Output the (x, y) coordinate of the center of the cell containing the given text.  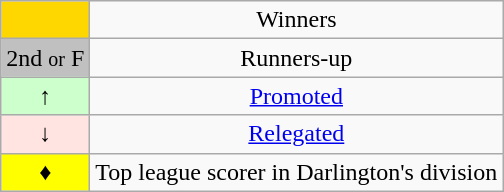
Promoted (296, 96)
♦ (46, 172)
2nd or F (46, 58)
Top league scorer in Darlington's division (296, 172)
Runners-up (296, 58)
Winners (296, 20)
↓ (46, 134)
Relegated (296, 134)
↑ (46, 96)
